Determine the [x, y] coordinate at the center of the cell enclosing the given text.  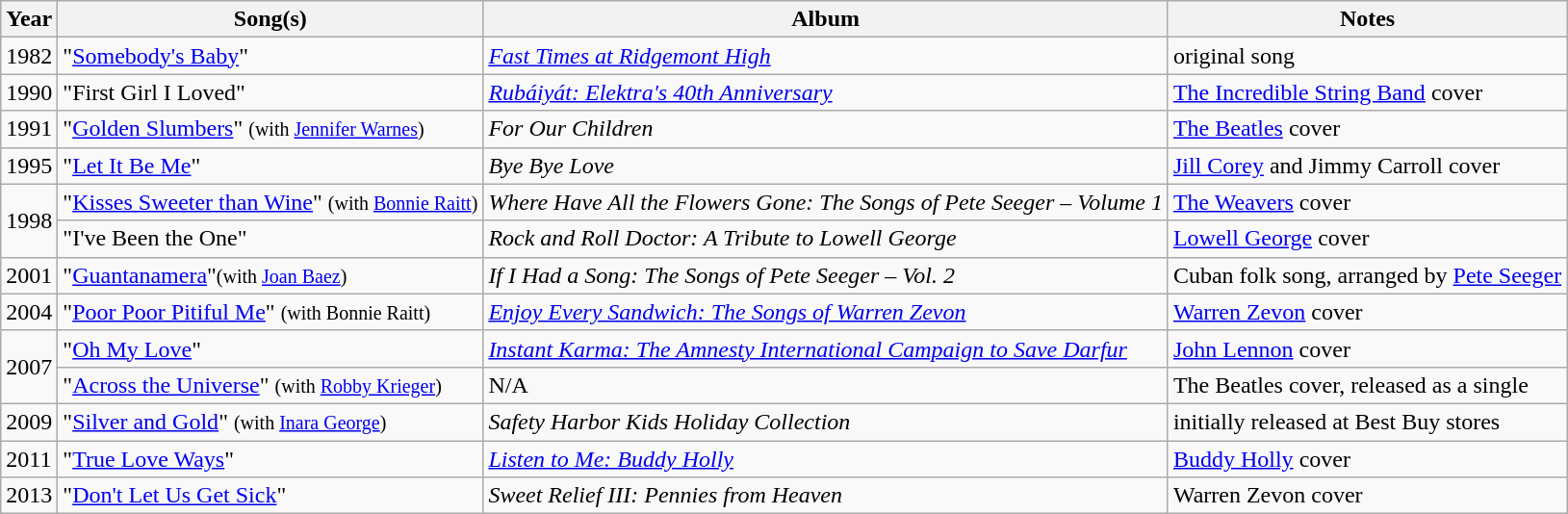
Bye Bye Love [826, 166]
Buddy Holly cover [1367, 459]
Instant Karma: The Amnesty International Campaign to Save Darfur [826, 348]
2007 [29, 367]
Fast Times at Ridgemont High [826, 56]
"Don't Let Us Get Sick" [270, 496]
"Let It Be Me" [270, 166]
2013 [29, 496]
Listen to Me: Buddy Holly [826, 459]
Album [826, 19]
2004 [29, 312]
Enjoy Every Sandwich: The Songs of Warren Zevon [826, 312]
Notes [1367, 19]
Year [29, 19]
John Lennon cover [1367, 348]
"I've Been the One" [270, 239]
The Beatles cover [1367, 129]
Where Have All the Flowers Gone: The Songs of Pete Seeger – Volume 1 [826, 202]
"True Love Ways" [270, 459]
"Oh My Love" [270, 348]
2001 [29, 275]
N/A [826, 385]
1982 [29, 56]
original song [1367, 56]
The Incredible String Band cover [1367, 92]
"Guantanamera"(with Joan Baez) [270, 275]
Cuban folk song, arranged by Pete Seeger [1367, 275]
1991 [29, 129]
If I Had a Song: The Songs of Pete Seeger – Vol. 2 [826, 275]
"Poor Poor Pitiful Me" (with Bonnie Raitt) [270, 312]
"First Girl I Loved" [270, 92]
The Beatles cover, released as a single [1367, 385]
2011 [29, 459]
Rock and Roll Doctor: A Tribute to Lowell George [826, 239]
1995 [29, 166]
initially released at Best Buy stores [1367, 422]
"Silver and Gold" (with Inara George) [270, 422]
Lowell George cover [1367, 239]
"Kisses Sweeter than Wine" (with Bonnie Raitt) [270, 202]
Jill Corey and Jimmy Carroll cover [1367, 166]
2009 [29, 422]
Safety Harbor Kids Holiday Collection [826, 422]
1990 [29, 92]
Sweet Relief III: Pennies from Heaven [826, 496]
"Golden Slumbers" (with Jennifer Warnes) [270, 129]
"Somebody's Baby" [270, 56]
The Weavers cover [1367, 202]
Song(s) [270, 19]
For Our Children [826, 129]
"Across the Universe" (with Robby Krieger) [270, 385]
1998 [29, 220]
Rubáiyát: Elektra's 40th Anniversary [826, 92]
